Locate the cell with the specified text and output its (x, y) center coordinate. 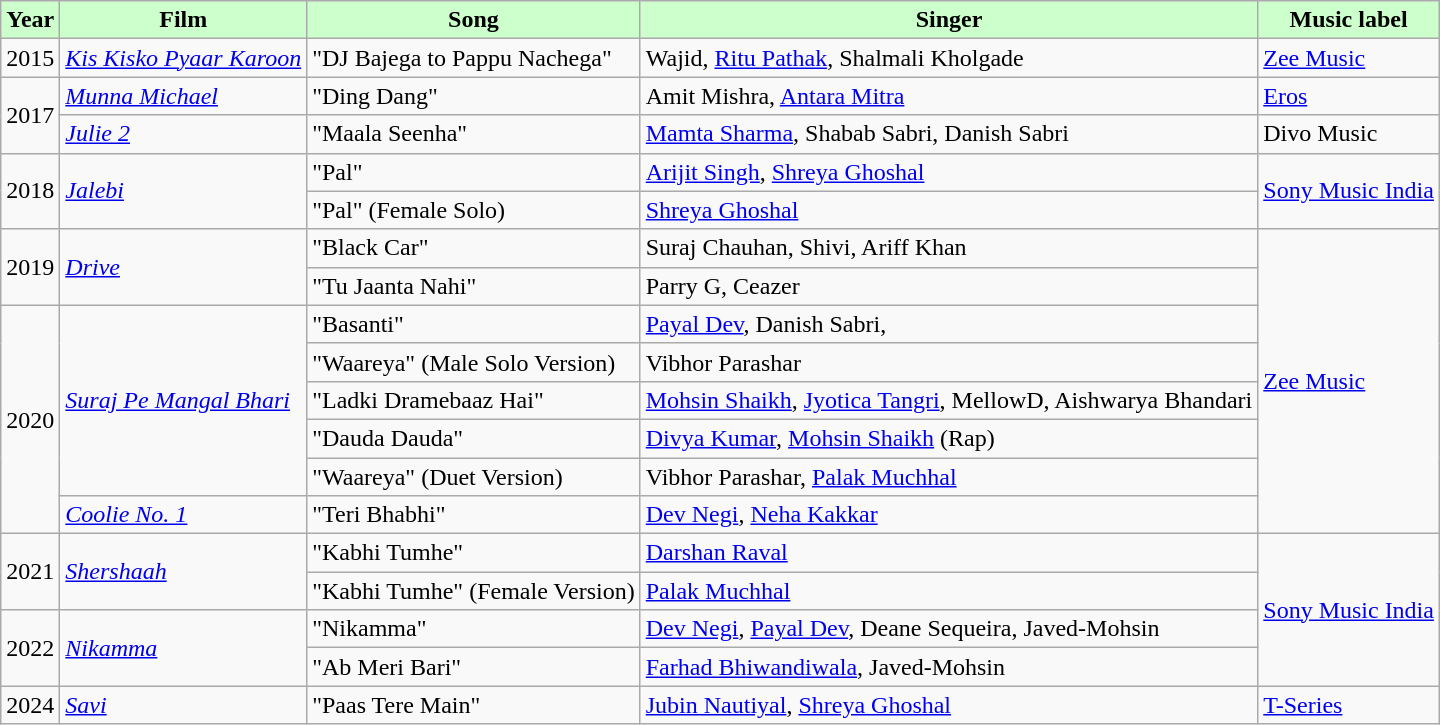
Farhad Bhiwandiwala, Javed-Mohsin (949, 667)
"Dauda Dauda" (474, 438)
Munna Michael (184, 96)
"Ladki Dramebaaz Hai" (474, 400)
Drive (184, 267)
Vibhor Parashar, Palak Muchhal (949, 477)
Payal Dev, Danish Sabri, (949, 324)
"Waareya" (Male Solo Version) (474, 362)
T-Series (1349, 705)
Song (474, 20)
Amit Mishra, Antara Mitra (949, 96)
"Pal" (Female Solo) (474, 210)
Coolie No. 1 (184, 515)
Mohsin Shaikh, Jyotica Tangri, MellowD, Aishwarya Bhandari (949, 400)
2021 (30, 572)
Suraj Chauhan, Shivi, Ariff Khan (949, 248)
Julie 2 (184, 134)
Parry G, Ceazer (949, 286)
Palak Muchhal (949, 591)
2015 (30, 58)
Vibhor Parashar (949, 362)
Kis Kisko Pyaar Karoon (184, 58)
Dev Negi, Neha Kakkar (949, 515)
Wajid, Ritu Pathak, Shalmali Kholgade (949, 58)
Dev Negi, Payal Dev, Deane Sequeira, Javed-Mohsin (949, 629)
2020 (30, 419)
2018 (30, 191)
Jubin Nautiyal, Shreya Ghoshal (949, 705)
Music label (1349, 20)
Shreya Ghoshal (949, 210)
Divya Kumar, Mohsin Shaikh (Rap) (949, 438)
Suraj Pe Mangal Bhari (184, 400)
"Basanti" (474, 324)
"DJ Bajega to Pappu Nachega" (474, 58)
"Paas Tere Main" (474, 705)
Eros (1349, 96)
Jalebi (184, 191)
Year (30, 20)
Mamta Sharma, Shabab Sabri, Danish Sabri (949, 134)
"Nikamma" (474, 629)
"Tu Jaanta Nahi" (474, 286)
2017 (30, 115)
"Pal" (474, 172)
Arijit Singh, Shreya Ghoshal (949, 172)
2024 (30, 705)
Film (184, 20)
"Ding Dang" (474, 96)
"Kabhi Tumhe" (Female Version) (474, 591)
"Kabhi Tumhe" (474, 553)
2019 (30, 267)
Divo Music (1349, 134)
Shershaah (184, 572)
Savi (184, 705)
"Black Car" (474, 248)
Darshan Raval (949, 553)
"Ab Meri Bari" (474, 667)
Nikamma (184, 648)
2022 (30, 648)
"Maala Seenha" (474, 134)
"Waareya" (Duet Version) (474, 477)
Singer (949, 20)
"Teri Bhabhi" (474, 515)
